Locate the cell with the specified text and output its [x, y] center coordinate. 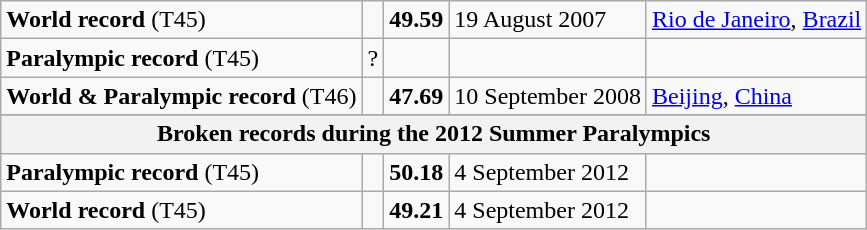
47.69 [416, 96]
Rio de Janeiro, Brazil [756, 20]
50.18 [416, 172]
Broken records during the 2012 Summer Paralympics [434, 134]
10 September 2008 [548, 96]
49.21 [416, 210]
49.59 [416, 20]
? [373, 58]
Beijing, China [756, 96]
19 August 2007 [548, 20]
World & Paralympic record (T46) [182, 96]
